Locate the cell with the specified text and output its (X, Y) center coordinate. 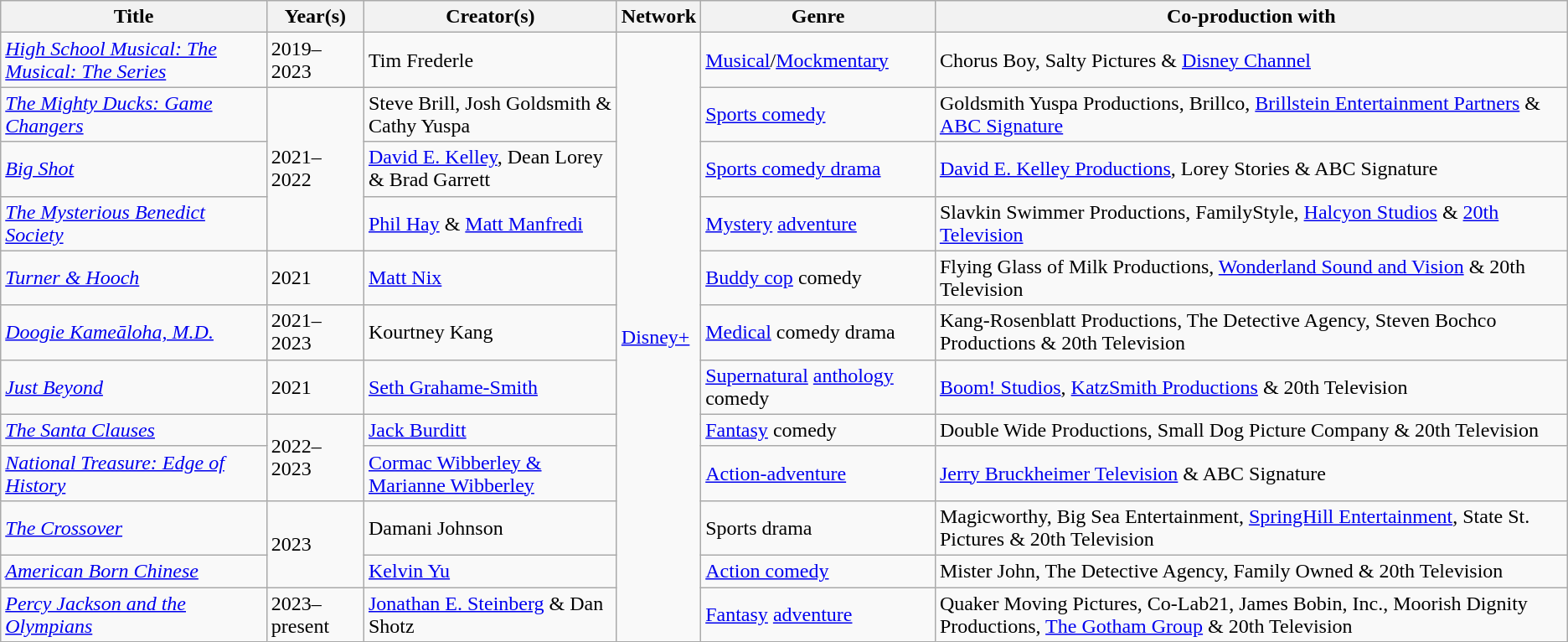
Slavkin Swimmer Productions, FamilyStyle, Halcyon Studios & 20th Television (1251, 223)
2021–2023 (315, 332)
Phil Hay & Matt Manfredi (490, 223)
Just Beyond (134, 387)
Network (658, 17)
Double Wide Productions, Small Dog Picture Company & 20th Television (1251, 430)
Flying Glass of Milk Productions, Wonderland Sound and Vision & 20th Television (1251, 278)
Buddy cop comedy (818, 278)
Percy Jackson and the Olympians (134, 614)
Kourtney Kang (490, 332)
Magicworthy, Big Sea Entertainment, SpringHill Entertainment, State St. Pictures & 20th Television (1251, 528)
Disney+ (658, 337)
Musical/Mockmentary (818, 60)
Goldsmith Yuspa Productions, Brillco, Brillstein Entertainment Partners & ABC Signature (1251, 114)
Fantasy comedy (818, 430)
Kelvin Yu (490, 571)
Sports drama (818, 528)
The Mysterious Benedict Society (134, 223)
Sports comedy drama (818, 169)
Action-adventure (818, 473)
Big Shot (134, 169)
Jonathan E. Steinberg & Dan Shotz (490, 614)
Supernatural anthology comedy (818, 387)
American Born Chinese (134, 571)
The Santa Clauses (134, 430)
Creator(s) (490, 17)
Year(s) (315, 17)
Medical comedy drama (818, 332)
Seth Grahame-Smith (490, 387)
Co-production with (1251, 17)
Title (134, 17)
Sports comedy (818, 114)
The Crossover (134, 528)
2022–2023 (315, 458)
Genre (818, 17)
Doogie Kameāloha, M.D. (134, 332)
Chorus Boy, Salty Pictures & Disney Channel (1251, 60)
2023–present (315, 614)
Mystery adventure (818, 223)
Kang-Rosenblatt Productions, The Detective Agency, Steven Bochco Productions & 20th Television (1251, 332)
The Mighty Ducks: Game Changers (134, 114)
Jerry Bruckheimer Television & ABC Signature (1251, 473)
Matt Nix (490, 278)
Quaker Moving Pictures, Co-Lab21, James Bobin, Inc., Moorish Dignity Productions, The Gotham Group & 20th Television (1251, 614)
Cormac Wibberley & Marianne Wibberley (490, 473)
Jack Burditt (490, 430)
Fantasy adventure (818, 614)
National Treasure: Edge of History (134, 473)
Mister John, The Detective Agency, Family Owned & 20th Television (1251, 571)
David E. Kelley Productions, Lorey Stories & ABC Signature (1251, 169)
Tim Frederle (490, 60)
Turner & Hooch (134, 278)
High School Musical: The Musical: The Series (134, 60)
2023 (315, 543)
Damani Johnson (490, 528)
Action comedy (818, 571)
2019–2023 (315, 60)
2021–2022 (315, 169)
Boom! Studios, KatzSmith Productions & 20th Television (1251, 387)
Steve Brill, Josh Goldsmith & Cathy Yuspa (490, 114)
David E. Kelley, Dean Lorey & Brad Garrett (490, 169)
